Pinpoint the cell where the given text exists, returning its (x, y) midpoint coordinate. 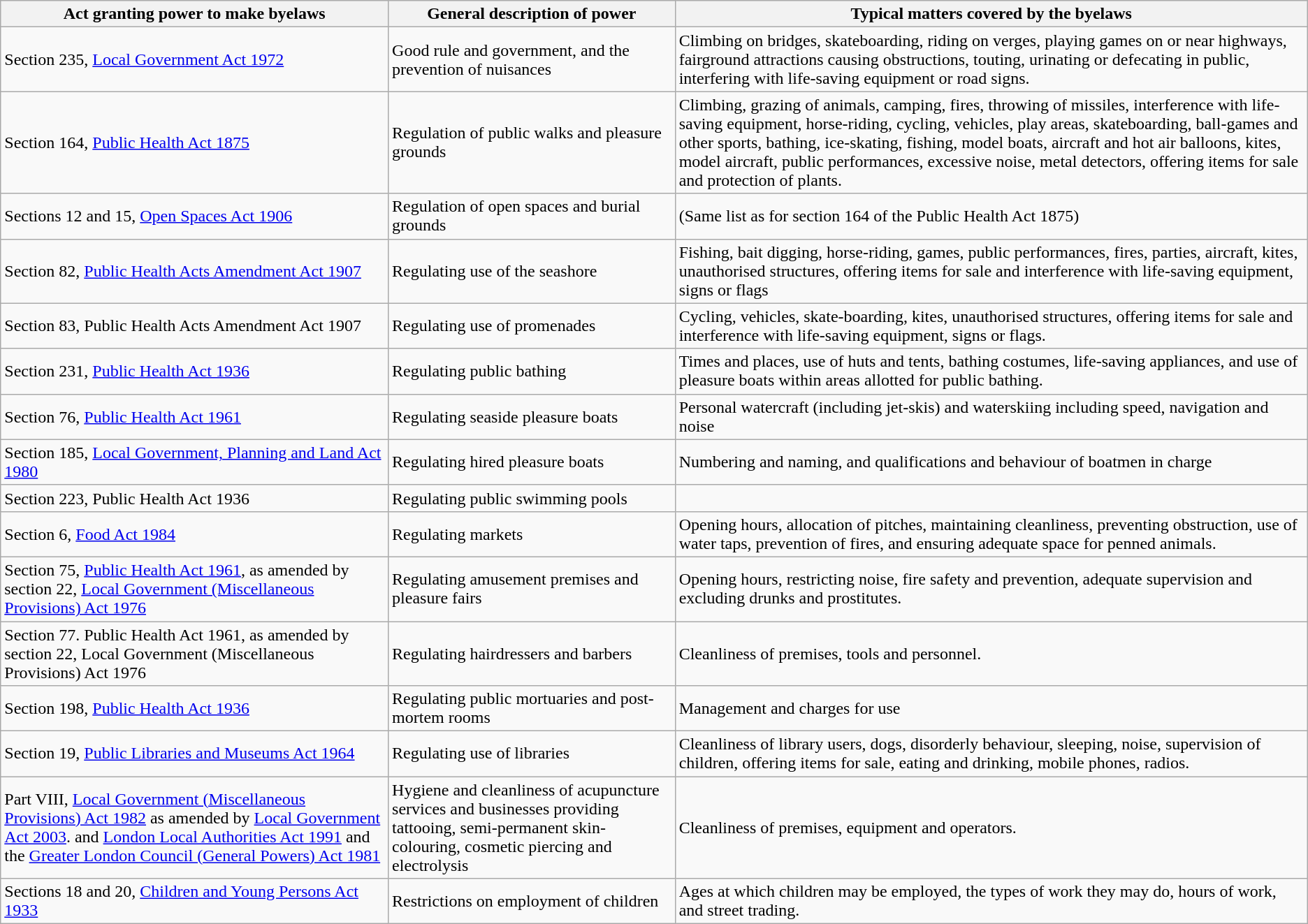
Regulating hairdressers and barbers (532, 654)
Hygiene and cleanliness of acupuncture services and businesses providing tattooing, semi-permanent skin-colouring, cosmetic piercing and electrolysis (532, 828)
Regulating use of promenades (532, 325)
Section 6, Food Act 1984 (194, 534)
Regulating public swimming pools (532, 498)
Ages at which children may be employed, the types of work they may do, hours of work, and street trading. (991, 901)
Section 82, Public Health Acts Amendment Act 1907 (194, 271)
Regulation of open spaces and burial grounds (532, 217)
Section 223, Public Health Act 1936 (194, 498)
Good rule and government, and the prevention of nuisances (532, 59)
General description of power (532, 14)
Personal watercraft (including jet-skis) and waterskiing including speed, navigation and noise (991, 416)
(Same list as for section 164 of the Public Health Act 1875) (991, 217)
Section 76, Public Health Act 1961 (194, 416)
Section 198, Public Health Act 1936 (194, 708)
Regulating public bathing (532, 372)
Restrictions on employment of children (532, 901)
Regulating use of libraries (532, 754)
Regulation of public walks and pleasure grounds (532, 142)
Typical matters covered by the byelaws (991, 14)
Section 75, Public Health Act 1961, as amended by section 22, Local Government (Miscellaneous Provisions) Act 1976 (194, 589)
Regulating public mortuaries and post-mortem rooms (532, 708)
Numbering and naming, and qualifications and behaviour of boatmen in charge (991, 462)
Section 185, Local Government, Planning and Land Act 1980 (194, 462)
Section 77. Public Health Act 1961, as amended by section 22, Local Government (Miscellaneous Provisions) Act 1976 (194, 654)
Opening hours, restricting noise, fire safety and prevention, adequate supervision and excluding drunks and prostitutes. (991, 589)
Section 83, Public Health Acts Amendment Act 1907 (194, 325)
Regulating amusement premises and pleasure fairs (532, 589)
Sections 18 and 20, Children and Young Persons Act 1933 (194, 901)
Management and charges for use (991, 708)
Cleanliness of premises, tools and personnel. (991, 654)
Section 19, Public Libraries and Museums Act 1964 (194, 754)
Regulating markets (532, 534)
Sections 12 and 15, Open Spaces Act 1906 (194, 217)
Cleanliness of premises, equipment and operators. (991, 828)
Act granting power to make byelaws (194, 14)
Regulating use of the seashore (532, 271)
Regulating seaside pleasure boats (532, 416)
Section 235, Local Government Act 1972 (194, 59)
Regulating hired pleasure boats (532, 462)
Section 164, Public Health Act 1875 (194, 142)
Section 231, Public Health Act 1936 (194, 372)
